Output the (X, Y) coordinate of the center of the cell containing the given text.  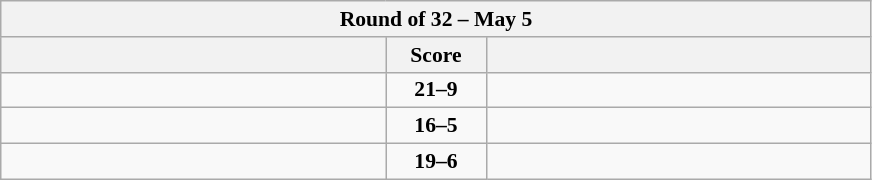
21–9 (436, 90)
16–5 (436, 126)
Round of 32 – May 5 (436, 19)
Score (436, 55)
19–6 (436, 162)
